Identify which cell holds the provided text, then report its [X, Y] central coordinate. 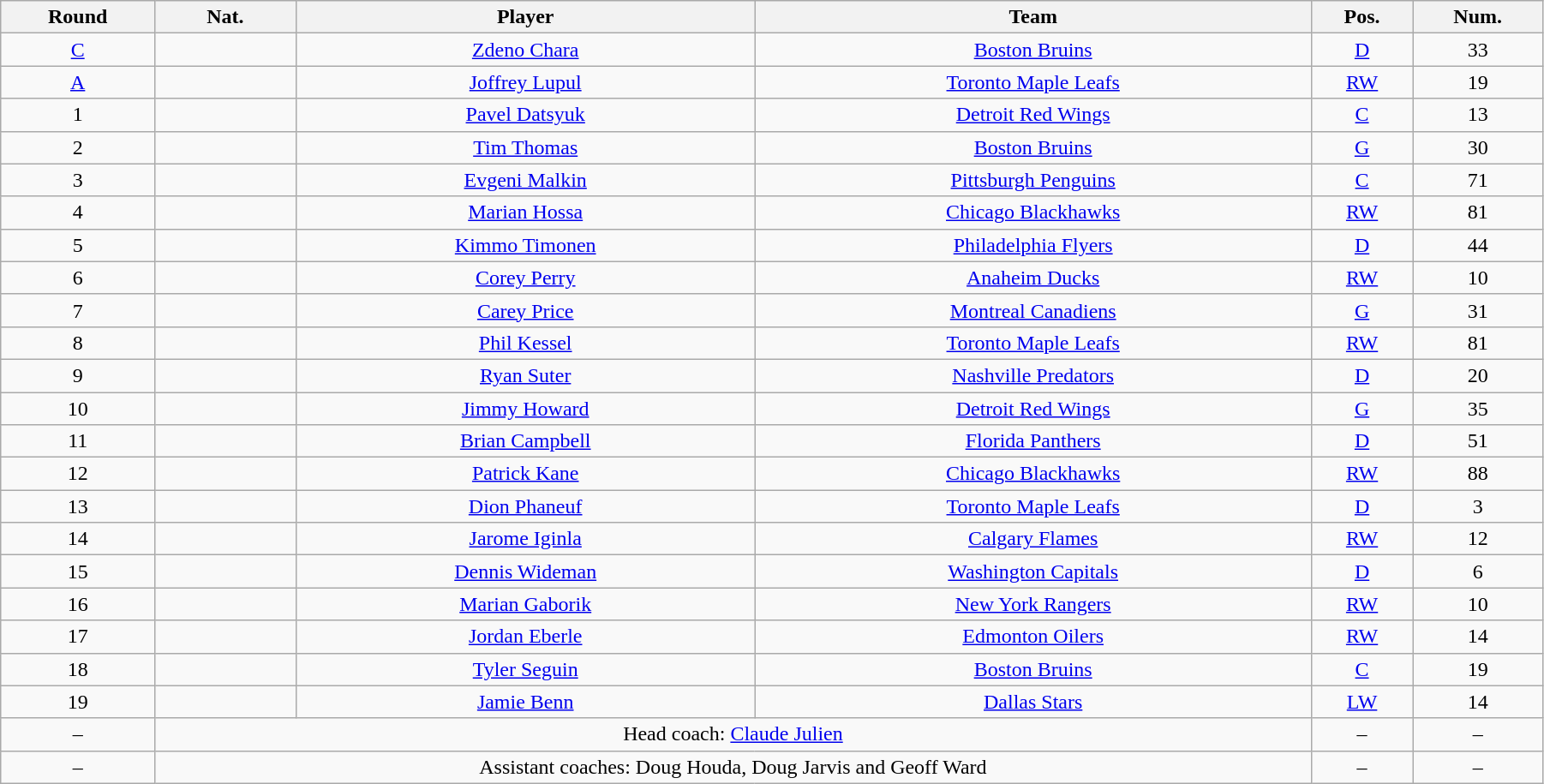
17 [78, 637]
Nashville Predators [1033, 375]
Pittsburgh Penguins [1033, 180]
31 [1478, 310]
Joffrey Lupul [525, 82]
2 [78, 147]
8 [78, 343]
LW [1362, 702]
51 [1478, 441]
Tim Thomas [525, 147]
18 [78, 669]
Player [525, 17]
Pos. [1362, 17]
16 [78, 604]
Dion Phaneuf [525, 506]
Num. [1478, 17]
Carey Price [525, 310]
Team [1033, 17]
Dennis Wideman [525, 572]
7 [78, 310]
20 [1478, 375]
5 [78, 245]
1 [78, 115]
15 [78, 572]
Evgeni Malkin [525, 180]
Pavel Datsyuk [525, 115]
Head coach: Claude Julien [733, 734]
Anaheim Ducks [1033, 278]
Jimmy Howard [525, 409]
Calgary Flames [1033, 539]
Philadelphia Flyers [1033, 245]
Assistant coaches: Doug Houda, Doug Jarvis and Geoff Ward [733, 767]
35 [1478, 409]
Corey Perry [525, 278]
Zdeno Chara [525, 50]
Ryan Suter [525, 375]
Marian Gaborik [525, 604]
New York Rangers [1033, 604]
Jamie Benn [525, 702]
9 [78, 375]
33 [1478, 50]
71 [1478, 180]
Marian Hossa [525, 212]
Patrick Kane [525, 474]
A [78, 82]
4 [78, 212]
Edmonton Oilers [1033, 637]
Round [78, 17]
Tyler Seguin [525, 669]
88 [1478, 474]
Florida Panthers [1033, 441]
Dallas Stars [1033, 702]
Nat. [226, 17]
Phil Kessel [525, 343]
30 [1478, 147]
Brian Campbell [525, 441]
Kimmo Timonen [525, 245]
44 [1478, 245]
Montreal Canadiens [1033, 310]
Jordan Eberle [525, 637]
Jarome Iginla [525, 539]
Washington Capitals [1033, 572]
11 [78, 441]
